Pinpoint the cell where the given text exists, returning its [x, y] midpoint coordinate. 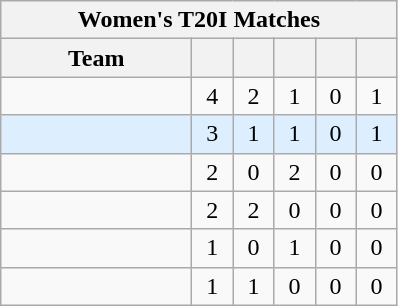
3 [212, 134]
Women's T20I Matches [199, 20]
4 [212, 96]
Team [96, 58]
